Identify which cell holds the provided text, then report its (X, Y) central coordinate. 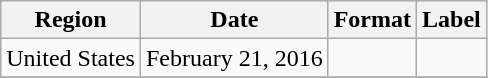
United States (71, 58)
Label (452, 20)
Region (71, 20)
Format (372, 20)
February 21, 2016 (234, 58)
Date (234, 20)
